Return the (x, y) coordinate for the center point of the cell that contains the specified text.  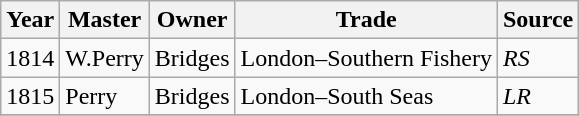
London–South Seas (366, 96)
1814 (30, 58)
Owner (192, 20)
Year (30, 20)
London–Southern Fishery (366, 58)
W.Perry (105, 58)
LR (538, 96)
Master (105, 20)
Trade (366, 20)
Source (538, 20)
RS (538, 58)
1815 (30, 96)
Perry (105, 96)
